Pinpoint the cell where the given text exists, returning its [x, y] midpoint coordinate. 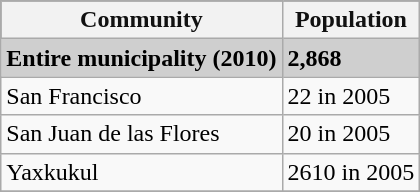
Community [142, 20]
San Juan de las Flores [142, 134]
2,868 [351, 58]
2610 in 2005 [351, 172]
Entire municipality (2010) [142, 58]
22 in 2005 [351, 96]
San Francisco [142, 96]
Population [351, 20]
20 in 2005 [351, 134]
Yaxkukul [142, 172]
